Detect which cell encompasses the target text, then output its (X, Y) center coordinate. 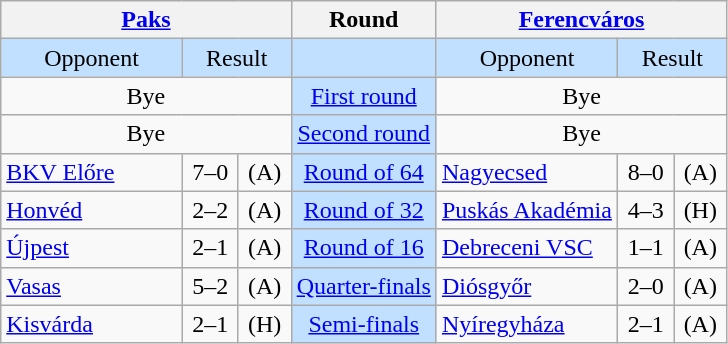
1–1 (646, 248)
Paks (146, 20)
First round (364, 96)
Nagyecsed (526, 172)
7–0 (210, 172)
8–0 (646, 172)
Honvéd (92, 210)
Debreceni VSC (526, 248)
Round (364, 20)
Round of 16 (364, 248)
Újpest (92, 248)
2–2 (210, 210)
Diósgyőr (526, 286)
Ferencváros (581, 20)
BKV Előre (92, 172)
Second round (364, 134)
Puskás Akadémia (526, 210)
Nyíregyháza (526, 324)
Vasas (92, 286)
5–2 (210, 286)
2–0 (646, 286)
Round of 64 (364, 172)
Round of 32 (364, 210)
Kisvárda (92, 324)
Semi-finals (364, 324)
4–3 (646, 210)
Quarter-finals (364, 286)
